Locate the cell with the specified text and output its (X, Y) center coordinate. 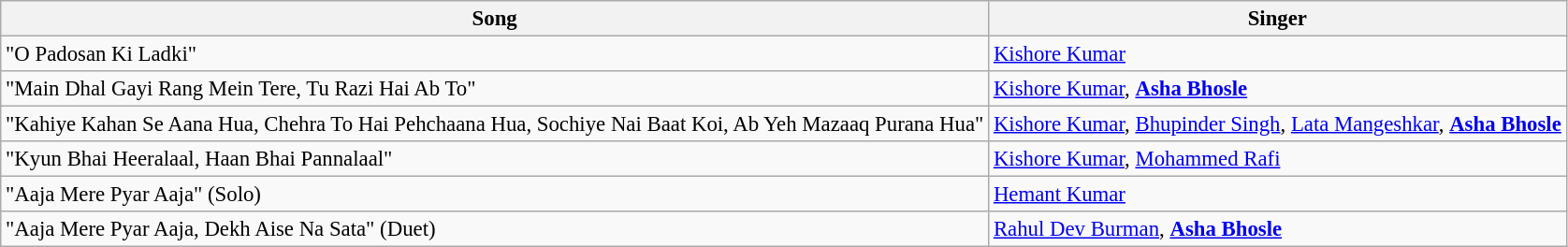
Kishore Kumar, Mohammed Rafi (1278, 159)
Rahul Dev Burman, Asha Bhosle (1278, 229)
Kishore Kumar (1278, 54)
Song (495, 19)
"Kyun Bhai Heeralaal, Haan Bhai Pannalaal" (495, 159)
Singer (1278, 19)
"Main Dhal Gayi Rang Mein Tere, Tu Razi Hai Ab To" (495, 89)
Kishore Kumar, Asha Bhosle (1278, 89)
"Aaja Mere Pyar Aaja" (Solo) (495, 195)
"Kahiye Kahan Se Aana Hua, Chehra To Hai Pehchaana Hua, Sochiye Nai Baat Koi, Ab Yeh Mazaaq Purana Hua" (495, 124)
Kishore Kumar, Bhupinder Singh, Lata Mangeshkar, Asha Bhosle (1278, 124)
"O Padosan Ki Ladki" (495, 54)
Hemant Kumar (1278, 195)
"Aaja Mere Pyar Aaja, Dekh Aise Na Sata" (Duet) (495, 229)
